Extract the (x, y) coordinate from the center of the cell holding the provided text.  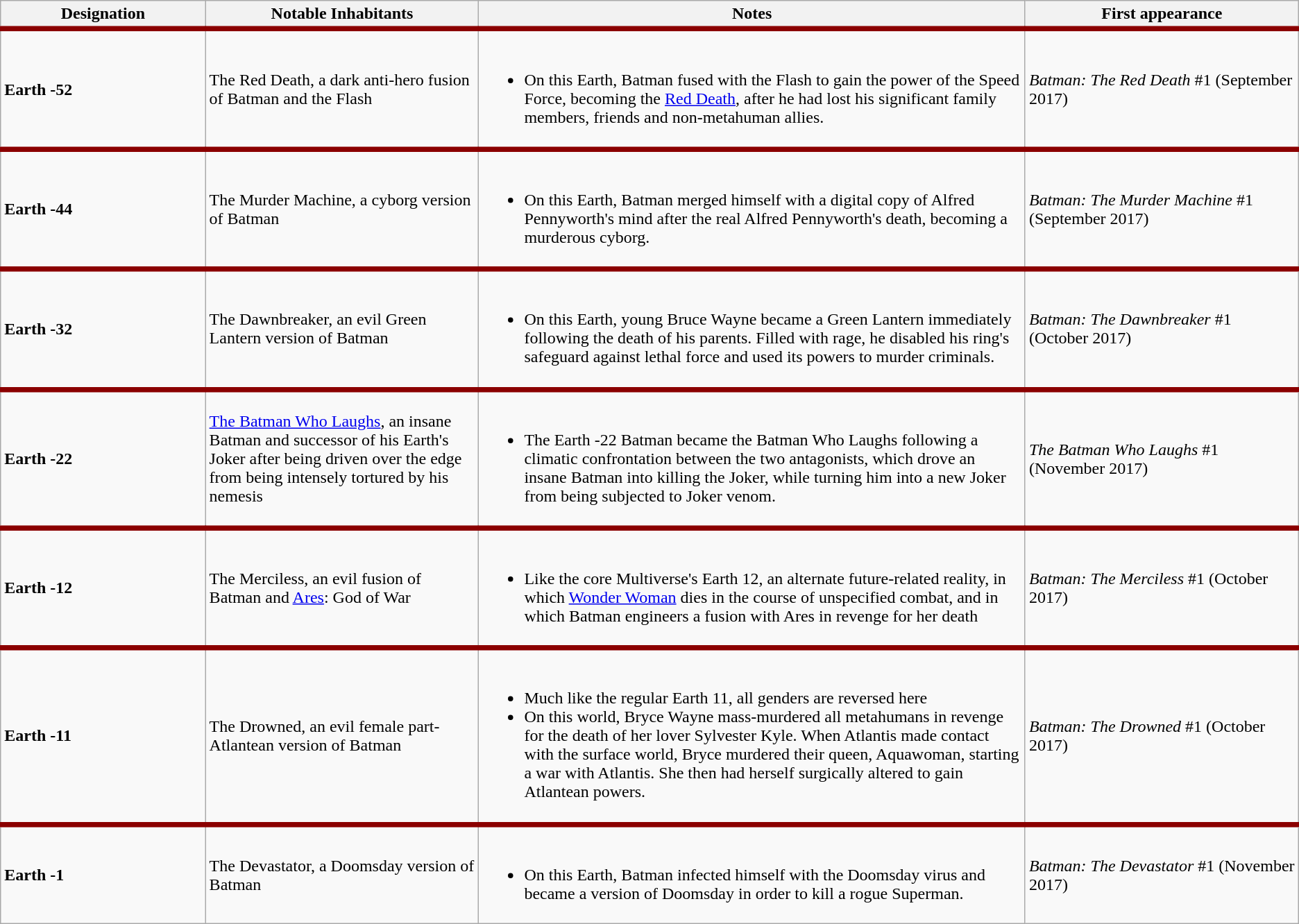
The Dawnbreaker, an evil Green Lantern version of Batman (342, 329)
Batman: The Devastator #1 (November 2017) (1162, 874)
Batman: The Merciless #1 (October 2017) (1162, 588)
Designation (103, 15)
Batman: The Red Death #1 (September 2017) (1162, 89)
First appearance (1162, 15)
Earth -52 (103, 89)
Earth -11 (103, 736)
Earth -32 (103, 329)
Batman: The Dawnbreaker #1 (October 2017) (1162, 329)
Earth -12 (103, 588)
The Drowned, an evil female part-Atlantean version of Batman (342, 736)
Earth -22 (103, 459)
The Merciless, an evil fusion of Batman and Ares: God of War (342, 588)
The Batman Who Laughs #1 (November 2017) (1162, 459)
Notes (752, 15)
The Murder Machine, a cyborg version of Batman (342, 209)
On this Earth, Batman infected himself with the Doomsday virus and became a version of Doomsday in order to kill a rogue Superman. (752, 874)
Batman: The Murder Machine #1 (September 2017) (1162, 209)
Earth -44 (103, 209)
The Devastator, a Doomsday version of Batman (342, 874)
Notable Inhabitants (342, 15)
Batman: The Drowned #1 (October 2017) (1162, 736)
Earth -1 (103, 874)
The Red Death, a dark anti-hero fusion of Batman and the Flash (342, 89)
